From the cell containing the given text, extract its center point as (x, y) coordinate. 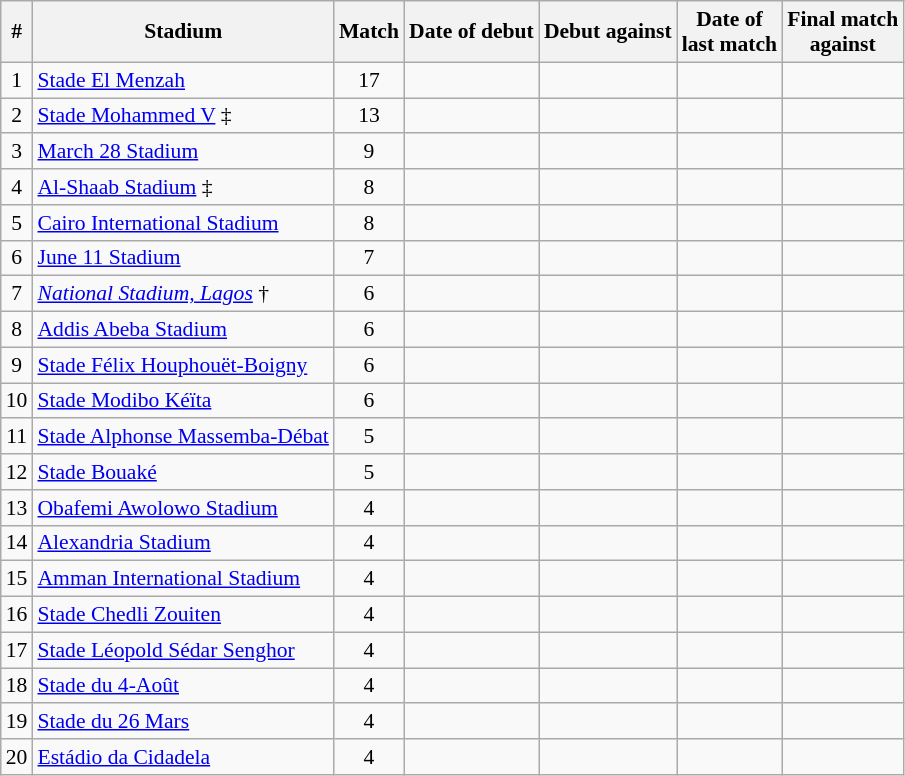
1 (17, 80)
# (17, 32)
Al-Shaab Stadium ‡ (182, 187)
11 (17, 437)
Stade El Menzah (182, 80)
Addis Abeba Stadium (182, 330)
Cairo International Stadium (182, 223)
Match (369, 32)
3 (17, 152)
Stade Alphonse Massemba-Débat (182, 437)
National Stadium, Lagos † (182, 294)
Stade du 26 Mars (182, 722)
Stade Chedli Zouiten (182, 615)
18 (17, 686)
15 (17, 579)
19 (17, 722)
2 (17, 116)
Date of debut (472, 32)
Date oflast match (730, 32)
June 11 Stadium (182, 258)
Stadium (182, 32)
Amman International Stadium (182, 579)
10 (17, 401)
14 (17, 543)
20 (17, 757)
Final matchagainst (842, 32)
Estádio da Cidadela (182, 757)
March 28 Stadium (182, 152)
Alexandria Stadium (182, 543)
Debut against (608, 32)
Stade Bouaké (182, 472)
Obafemi Awolowo Stadium (182, 508)
Stade Mohammed V ‡ (182, 116)
Stade du 4-Août (182, 686)
Stade Félix Houphouët-Boigny (182, 365)
12 (17, 472)
Stade Léopold Sédar Senghor (182, 650)
16 (17, 615)
Stade Modibo Kéïta (182, 401)
